Pinpoint the cell where the given text exists, returning its (X, Y) midpoint coordinate. 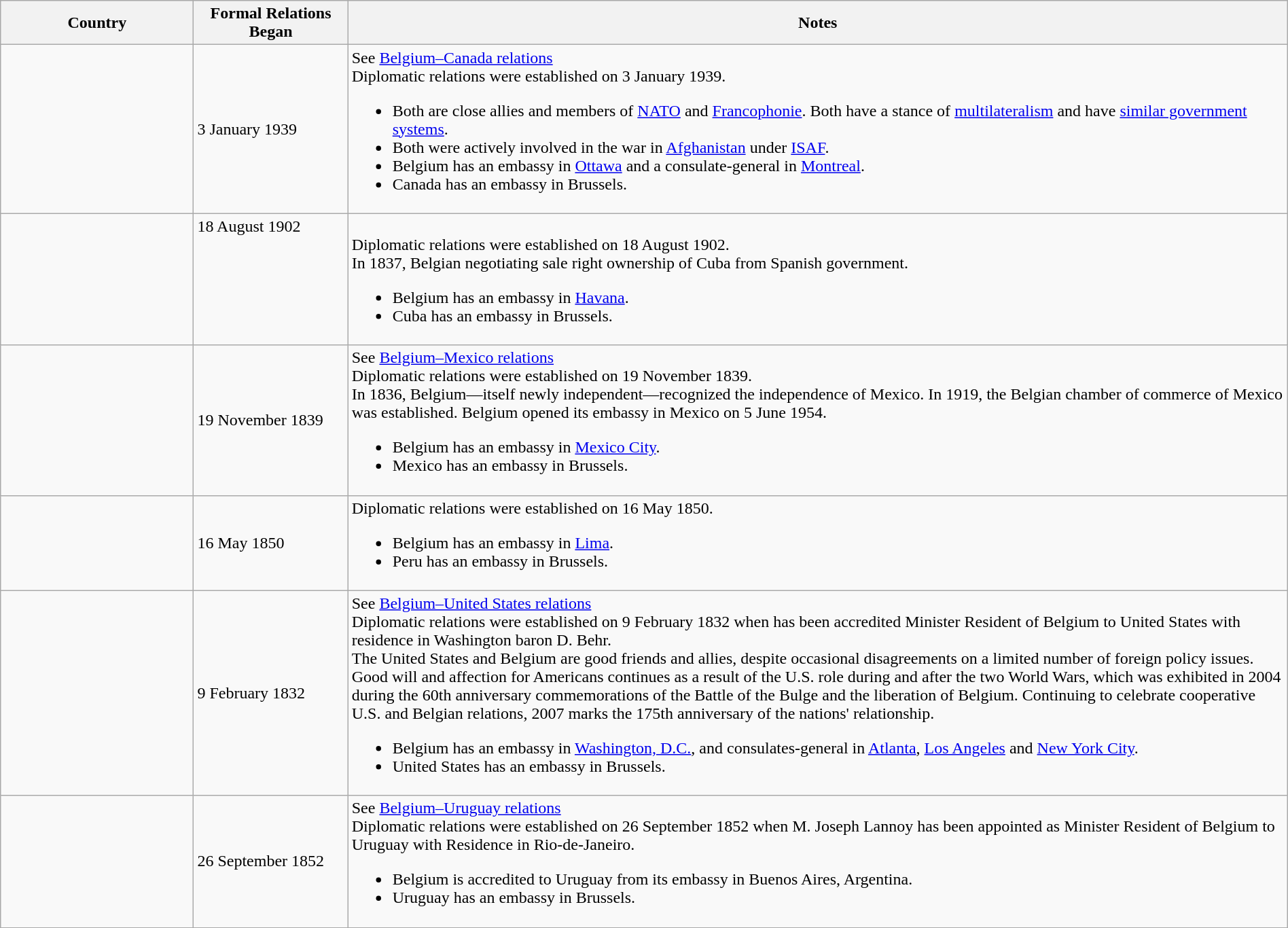
16 May 1850 (270, 543)
3 January 1939 (270, 129)
Notes (818, 23)
Country (97, 23)
9 February 1832 (270, 693)
26 September 1852 (270, 861)
18 August 1902 (270, 279)
Formal Relations Began (270, 23)
Diplomatic relations were established on 16 May 1850.Belgium has an embassy in Lima.Peru has an embassy in Brussels. (818, 543)
19 November 1839 (270, 420)
